Locate the cell with the specified text and output its [x, y] center coordinate. 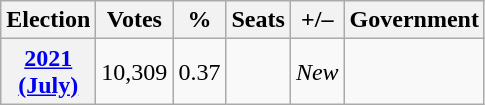
10,309 [134, 72]
Election [48, 20]
New [317, 72]
Seats [258, 20]
+/– [317, 20]
Government [414, 20]
Votes [134, 20]
2021(July) [48, 72]
% [200, 20]
0.37 [200, 72]
